Return [x, y] of the center of cell containing provided text 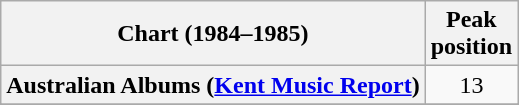
Chart (1984–1985) [213, 34]
Peakposition [471, 34]
13 [471, 85]
Australian Albums (Kent Music Report) [213, 85]
